Extract the [x, y] coordinate from the center of the cell holding the provided text.  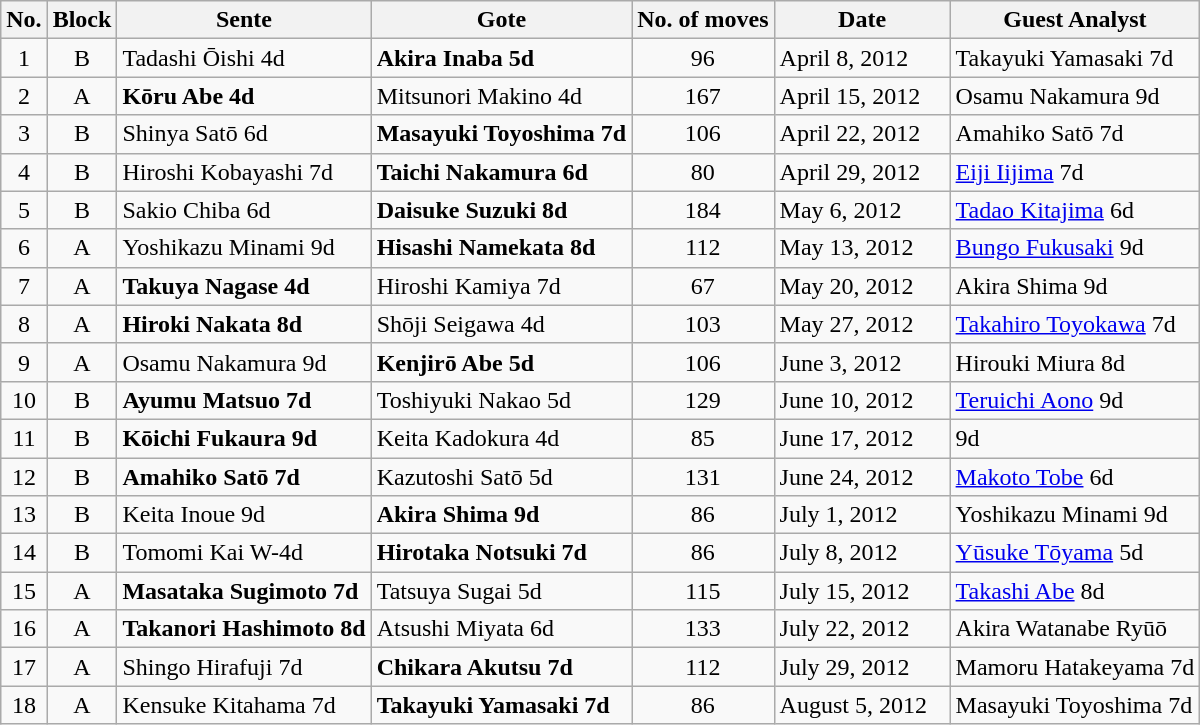
1 [24, 58]
Mitsunori Makino 4d [501, 96]
85 [703, 438]
Shōji Seigawa 4d [501, 324]
103 [703, 324]
Kazutoshi Satō 5d [501, 477]
131 [703, 477]
May 6, 2012 [862, 210]
July 29, 2012 [862, 667]
Tadao Kitajima 6d [1075, 210]
Hisashi Namekata 8d [501, 248]
17 [24, 667]
Shinya Satō 6d [244, 134]
12 [24, 477]
Shingo Hirafuji 7d [244, 667]
Keita Inoue 9d [244, 515]
July 15, 2012 [862, 591]
14 [24, 553]
2 [24, 96]
Kenjirō Abe 5d [501, 362]
July 8, 2012 [862, 553]
June 10, 2012 [862, 400]
Daisuke Suzuki 8d [501, 210]
Kensuke Kitahama 7d [244, 705]
6 [24, 248]
115 [703, 591]
Hiroshi Kamiya 7d [501, 286]
May 27, 2012 [862, 324]
June 17, 2012 [862, 438]
129 [703, 400]
96 [703, 58]
16 [24, 629]
Hirouki Miura 8d [1075, 362]
Atsushi Miyata 6d [501, 629]
Takahiro Toyokawa 7d [1075, 324]
April 22, 2012 [862, 134]
18 [24, 705]
Kōru Abe 4d [244, 96]
Sente [244, 20]
4 [24, 172]
Bungo Fukusaki 9d [1075, 248]
Takashi Abe 8d [1075, 591]
Kōichi Fukaura 9d [244, 438]
Taichi Nakamura 6d [501, 172]
7 [24, 286]
No. of moves [703, 20]
Takuya Nagase 4d [244, 286]
Keita Kadokura 4d [501, 438]
133 [703, 629]
Chikara Akutsu 7d [501, 667]
11 [24, 438]
8 [24, 324]
No. [24, 20]
Akira Watanabe Ryūō [1075, 629]
Block [82, 20]
Guest Analyst [1075, 20]
184 [703, 210]
April 8, 2012 [862, 58]
Eiji Iijima 7d [1075, 172]
Yūsuke Tōyama 5d [1075, 553]
Mamoru Hatakeyama 7d [1075, 667]
May 13, 2012 [862, 248]
April 15, 2012 [862, 96]
3 [24, 134]
Akira Inaba 5d [501, 58]
167 [703, 96]
Gote [501, 20]
10 [24, 400]
80 [703, 172]
May 20, 2012 [862, 286]
Tadashi Ōishi 4d [244, 58]
15 [24, 591]
Tomomi Kai W-4d [244, 553]
July 22, 2012 [862, 629]
Hiroki Nakata 8d [244, 324]
9d [1075, 438]
Makoto Tobe 6d [1075, 477]
Toshiyuki Nakao 5d [501, 400]
Tatsuya Sugai 5d [501, 591]
June 24, 2012 [862, 477]
Hirotaka Notsuki 7d [501, 553]
Date [862, 20]
9 [24, 362]
Sakio Chiba 6d [244, 210]
April 29, 2012 [862, 172]
Ayumu Matsuo 7d [244, 400]
Takanori Hashimoto 8d [244, 629]
67 [703, 286]
August 5, 2012 [862, 705]
13 [24, 515]
Masataka Sugimoto 7d [244, 591]
Teruichi Aono 9d [1075, 400]
Hiroshi Kobayashi 7d [244, 172]
June 3, 2012 [862, 362]
5 [24, 210]
July 1, 2012 [862, 515]
